Detect which cell encompasses the target text, then output its (x, y) center coordinate. 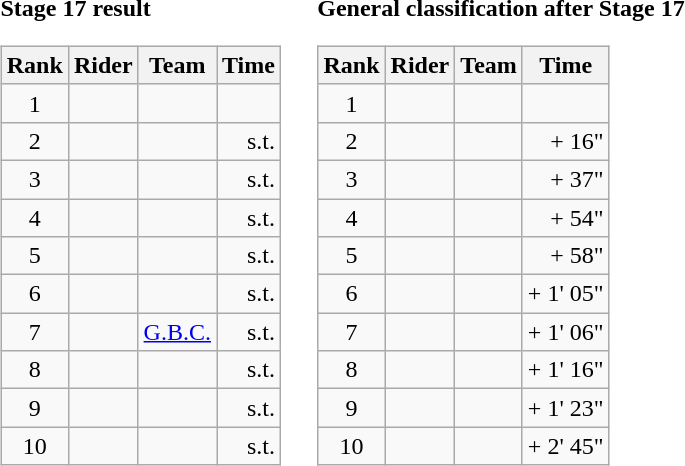
+ 1' 06" (566, 332)
+ 1' 23" (566, 408)
+ 1' 16" (566, 370)
+ 16" (566, 141)
+ 54" (566, 217)
+ 58" (566, 256)
+ 1' 05" (566, 294)
G.B.C. (177, 332)
+ 37" (566, 179)
+ 2' 45" (566, 446)
